Locate the cell with the specified text and output its (X, Y) center coordinate. 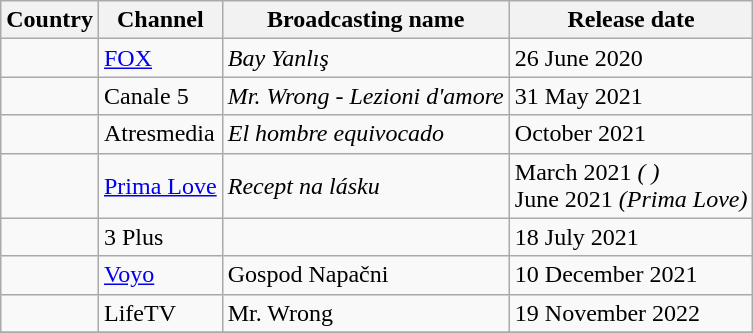
Channel (160, 20)
3 Plus (160, 237)
26 June 2020 (631, 58)
Recept na lásku (366, 186)
31 May 2021 (631, 96)
Mr. Wrong (366, 313)
18 July 2021 (631, 237)
LifeTV (160, 313)
Release date (631, 20)
El hombre equivocado (366, 134)
Atresmedia (160, 134)
Broadcasting name (366, 20)
Mr. Wrong - Lezioni d'amore (366, 96)
Bay Yanlış (366, 58)
October 2021 (631, 134)
Country (50, 20)
Voyo (160, 275)
Canale 5 (160, 96)
Prima Love (160, 186)
10 December 2021 (631, 275)
FOX (160, 58)
Gospod Napačni (366, 275)
March 2021 ( )June 2021 (Prima Love) (631, 186)
19 November 2022 (631, 313)
